Return the (x, y) coordinate for the center point of the cell that contains the specified text.  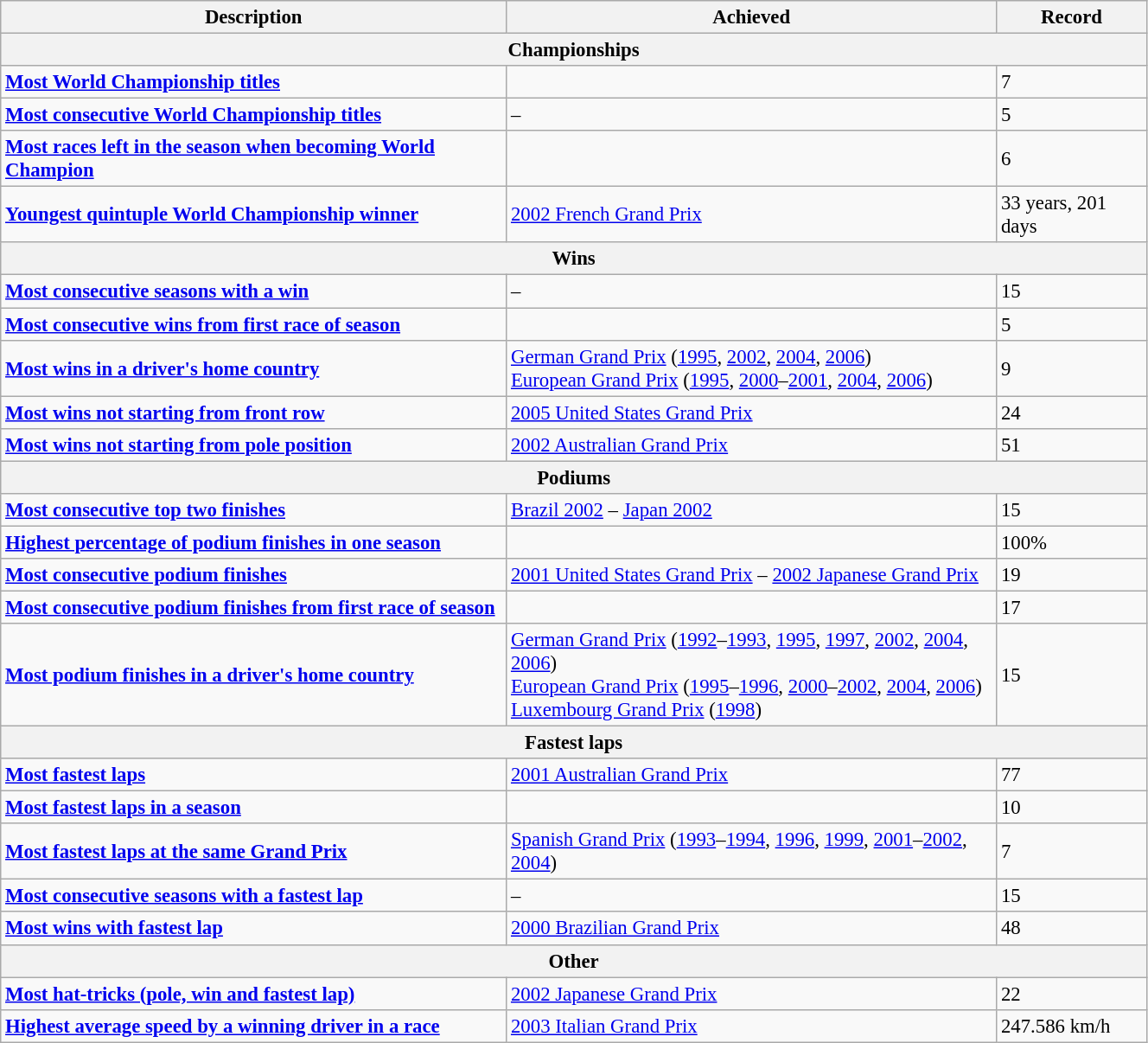
Most consecutive World Championship titles (254, 115)
Most consecutive podium finishes (254, 575)
22 (1072, 994)
Championships (574, 50)
Most fastest laps in a season (254, 808)
Most consecutive podium finishes from first race of season (254, 607)
Most wins in a driver's home country (254, 368)
6 (1072, 159)
Fastest laps (574, 743)
Most consecutive seasons with a fastest lap (254, 896)
Highest percentage of podium finishes in one season (254, 542)
Podiums (574, 477)
19 (1072, 575)
Most World Championship titles (254, 82)
2002 Japanese Grand Prix (752, 994)
24 (1072, 413)
2000 Brazilian Grand Prix (752, 929)
Most fastest laps at the same Grand Prix (254, 851)
10 (1072, 808)
German Grand Prix (1995, 2002, 2004, 2006)European Grand Prix (1995, 2000–2001, 2004, 2006) (752, 368)
Most races left in the season when becoming World Champion (254, 159)
Most podium finishes in a driver's home country (254, 675)
33 years, 201 days (1072, 214)
2002 French Grand Prix (752, 214)
Most consecutive wins from first race of season (254, 324)
2001 United States Grand Prix – 2002 Japanese Grand Prix (752, 575)
247.586 km/h (1072, 1026)
Youngest quintuple World Championship winner (254, 214)
51 (1072, 445)
German Grand Prix (1992–1993, 1995, 1997, 2002, 2004, 2006)European Grand Prix (1995–1996, 2000–2002, 2004, 2006)Luxembourg Grand Prix (1998) (752, 675)
Wins (574, 259)
Most consecutive top two finishes (254, 510)
Most wins with fastest lap (254, 929)
2002 Australian Grand Prix (752, 445)
Spanish Grand Prix (1993–1994, 1996, 1999, 2001–2002, 2004) (752, 851)
Most fastest laps (254, 775)
Most consecutive seasons with a win (254, 291)
17 (1072, 607)
Description (254, 17)
Other (574, 961)
Record (1072, 17)
2001 Australian Grand Prix (752, 775)
2003 Italian Grand Prix (752, 1026)
Most wins not starting from front row (254, 413)
48 (1072, 929)
9 (1072, 368)
77 (1072, 775)
Highest average speed by a winning driver in a race (254, 1026)
Brazil 2002 – Japan 2002 (752, 510)
Most hat-tricks (pole, win and fastest lap) (254, 994)
100% (1072, 542)
Achieved (752, 17)
2005 United States Grand Prix (752, 413)
Most wins not starting from pole position (254, 445)
